Detect which cell encompasses the target text, then output its (x, y) center coordinate. 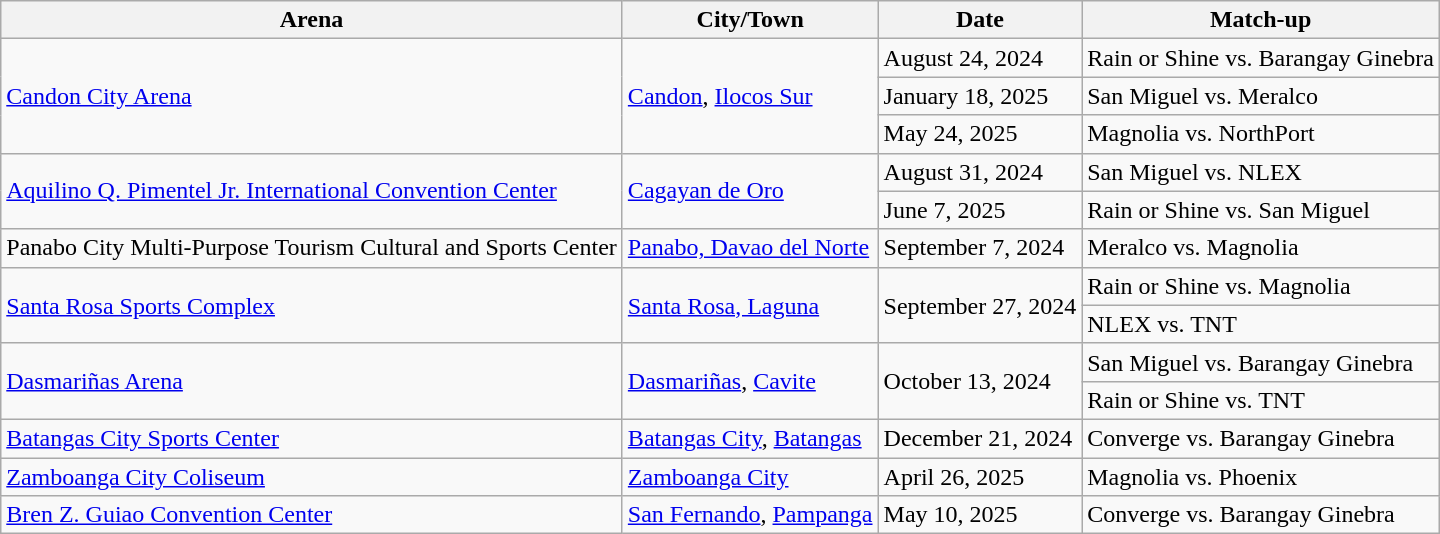
October 13, 2024 (980, 381)
Santa Rosa, Laguna (750, 305)
Rain or Shine vs. TNT (1261, 400)
Santa Rosa Sports Complex (312, 305)
Bren Z. Guiao Convention Center (312, 515)
Zamboanga City (750, 477)
Dasmariñas Arena (312, 381)
December 21, 2024 (980, 438)
August 24, 2024 (980, 58)
September 7, 2024 (980, 248)
May 24, 2025 (980, 134)
San Miguel vs. NLEX (1261, 172)
San Fernando, Pampanga (750, 515)
Magnolia vs. NorthPort (1261, 134)
Date (980, 20)
Batangas City, Batangas (750, 438)
September 27, 2024 (980, 305)
San Miguel vs. Barangay Ginebra (1261, 362)
NLEX vs. TNT (1261, 324)
Rain or Shine vs. San Miguel (1261, 210)
Zamboanga City Coliseum (312, 477)
May 10, 2025 (980, 515)
August 31, 2024 (980, 172)
Aquilino Q. Pimentel Jr. International Convention Center (312, 191)
June 7, 2025 (980, 210)
Match-up (1261, 20)
April 26, 2025 (980, 477)
Rain or Shine vs. Barangay Ginebra (1261, 58)
Arena (312, 20)
Batangas City Sports Center (312, 438)
Panabo, Davao del Norte (750, 248)
City/Town (750, 20)
January 18, 2025 (980, 96)
Panabo City Multi-Purpose Tourism Cultural and Sports Center (312, 248)
Dasmariñas, Cavite (750, 381)
Cagayan de Oro (750, 191)
Candon City Arena (312, 96)
Candon, Ilocos Sur (750, 96)
Meralco vs. Magnolia (1261, 248)
San Miguel vs. Meralco (1261, 96)
Rain or Shine vs. Magnolia (1261, 286)
Magnolia vs. Phoenix (1261, 477)
